Provide the (X, Y) coordinate of the cell's center where the given text is located.  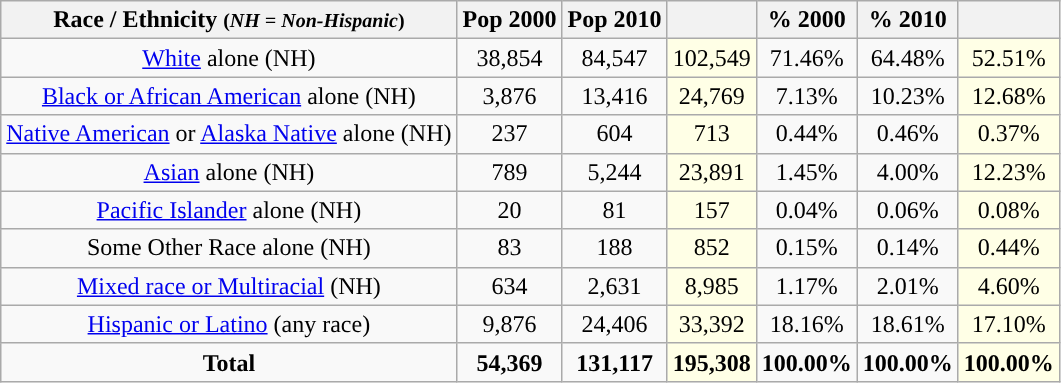
White alone (NH) (229, 58)
713 (712, 134)
Race / Ethnicity (NH = Non-Hispanic) (229, 20)
0.14% (908, 248)
17.10% (1008, 324)
71.46% (806, 58)
604 (614, 134)
4.60% (1008, 286)
Pop 2000 (510, 20)
% 2010 (908, 20)
0.46% (908, 134)
8,985 (712, 286)
Black or African American alone (NH) (229, 96)
157 (712, 210)
102,549 (712, 58)
5,244 (614, 172)
24,406 (614, 324)
13,416 (614, 96)
1.45% (806, 172)
52.51% (1008, 58)
852 (712, 248)
0.04% (806, 210)
Pop 2010 (614, 20)
0.37% (1008, 134)
38,854 (510, 58)
0.06% (908, 210)
Asian alone (NH) (229, 172)
54,369 (510, 362)
12.68% (1008, 96)
Native American or Alaska Native alone (NH) (229, 134)
2,631 (614, 286)
237 (510, 134)
Some Other Race alone (NH) (229, 248)
7.13% (806, 96)
83 (510, 248)
10.23% (908, 96)
131,117 (614, 362)
23,891 (712, 172)
9,876 (510, 324)
789 (510, 172)
12.23% (1008, 172)
4.00% (908, 172)
33,392 (712, 324)
24,769 (712, 96)
Pacific Islander alone (NH) (229, 210)
84,547 (614, 58)
64.48% (908, 58)
195,308 (712, 362)
634 (510, 286)
Mixed race or Multiracial (NH) (229, 286)
Hispanic or Latino (any race) (229, 324)
3,876 (510, 96)
0.08% (1008, 210)
18.16% (806, 324)
2.01% (908, 286)
18.61% (908, 324)
81 (614, 210)
1.17% (806, 286)
0.15% (806, 248)
% 2000 (806, 20)
20 (510, 210)
188 (614, 248)
Total (229, 362)
